Find where the given text appears and provide that cell's center as [x, y] coordinate. 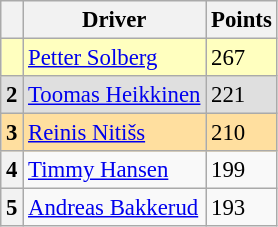
Andreas Bakkerud [114, 208]
3 [12, 133]
Driver [114, 20]
193 [242, 208]
Timmy Hansen [114, 170]
Reinis Nitišs [114, 133]
Petter Solberg [114, 58]
267 [242, 58]
4 [12, 170]
221 [242, 95]
199 [242, 170]
Points [242, 20]
Toomas Heikkinen [114, 95]
5 [12, 208]
210 [242, 133]
2 [12, 95]
